Identify which cell holds the provided text, then report its [x, y] central coordinate. 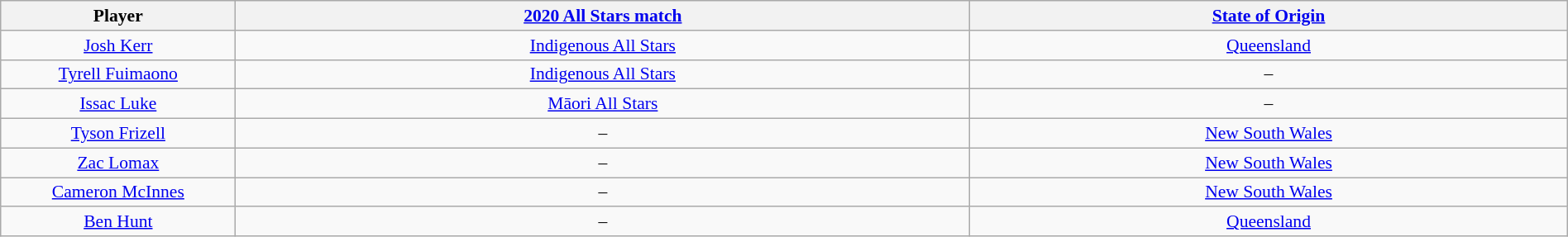
Māori All Stars [603, 104]
State of Origin [1269, 16]
Player [118, 16]
Ben Hunt [118, 222]
Tyson Frizell [118, 134]
Issac Luke [118, 104]
Cameron McInnes [118, 192]
Tyrell Fuimaono [118, 74]
Zac Lomax [118, 163]
2020 All Stars match [603, 16]
Josh Kerr [118, 45]
